Capture the cell that displays the provided text and extract its [x, y] central coordinate. 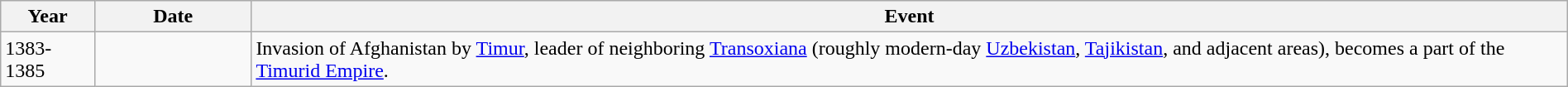
1383-1385 [48, 60]
Event [910, 17]
Date [172, 17]
Year [48, 17]
